Determine the (X, Y) coordinate at the center of the cell enclosing the given text.  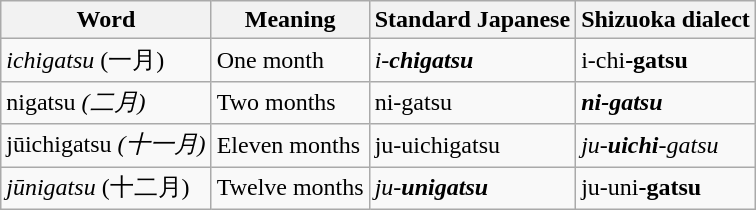
ju-unigatsu (472, 188)
Standard Japanese (472, 20)
i-chigatsu (472, 60)
ju-uni-gatsu (666, 188)
ju-uichigatsu (472, 146)
jūnigatsu (十二月) (106, 188)
ichigatsu (一月) (106, 60)
Shizuoka dialect (666, 20)
i-chi-gatsu (666, 60)
Word (106, 20)
Eleven months (290, 146)
Twelve months (290, 188)
ju-uichi-gatsu (666, 146)
Meaning (290, 20)
Two months (290, 102)
nigatsu (二月) (106, 102)
jūichigatsu (十一月) (106, 146)
One month (290, 60)
